Scan for the cell matching the given text and deliver its [X, Y] coordinate at center. 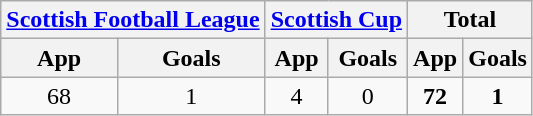
Scottish Football League [133, 20]
Scottish Cup [336, 20]
4 [296, 96]
72 [436, 96]
0 [368, 96]
68 [60, 96]
Total [470, 20]
